From the cell containing the given text, extract its center point as [X, Y] coordinate. 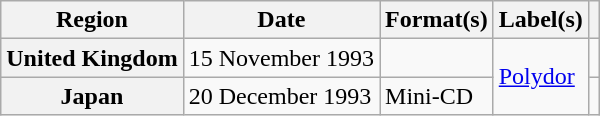
United Kingdom [92, 58]
Region [92, 20]
15 November 1993 [281, 58]
Format(s) [437, 20]
20 December 1993 [281, 96]
Date [281, 20]
Label(s) [540, 20]
Polydor [540, 77]
Japan [92, 96]
Mini-CD [437, 96]
